From the cell containing the given text, extract its center point as (x, y) coordinate. 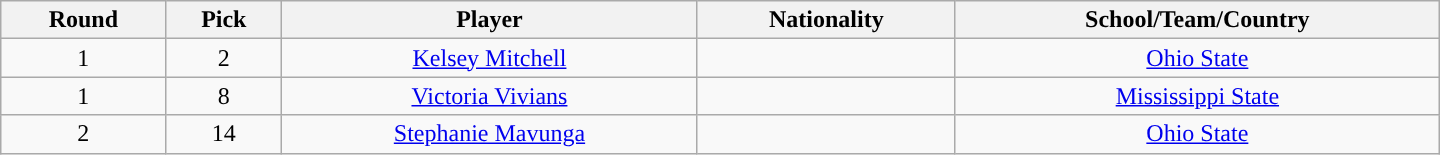
Victoria Vivians (490, 96)
School/Team/Country (1197, 20)
Nationality (826, 20)
Player (490, 20)
Stephanie Mavunga (490, 134)
Kelsey Mitchell (490, 58)
14 (224, 134)
8 (224, 96)
Pick (224, 20)
Mississippi State (1197, 96)
Round (84, 20)
